Capture the cell that displays the provided text and extract its (x, y) central coordinate. 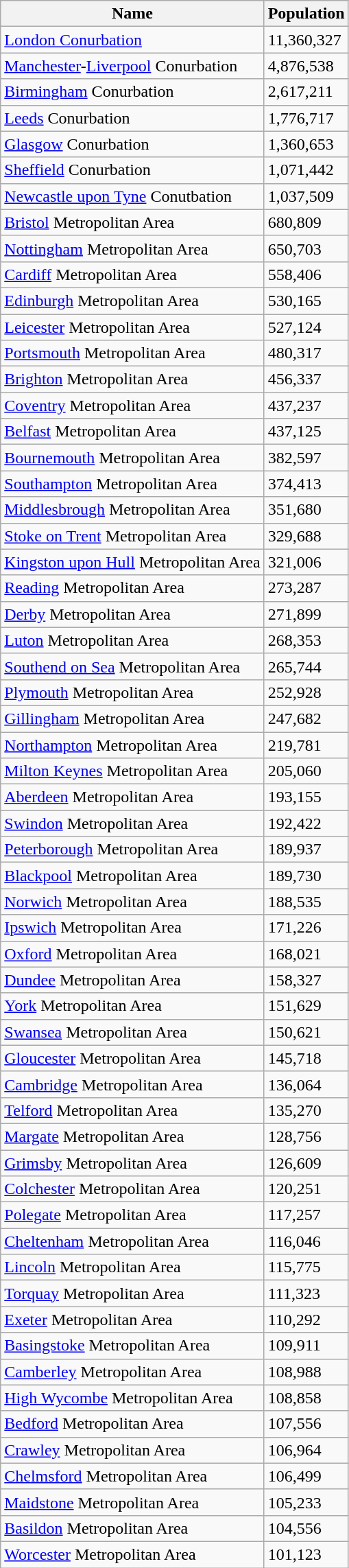
247,682 (306, 718)
Bedford Metropolitan Area (132, 1424)
Cardiff Metropolitan Area (132, 274)
Edinburgh Metropolitan Area (132, 301)
Gloucester Metropolitan Area (132, 1058)
558,406 (306, 274)
Cheltenham Metropolitan Area (132, 1241)
4,876,538 (306, 66)
Blackpool Metropolitan Area (132, 876)
Swindon Metropolitan Area (132, 823)
Reading Metropolitan Area (132, 588)
Polegate Metropolitan Area (132, 1215)
351,680 (306, 510)
1,360,653 (306, 144)
188,535 (306, 902)
158,327 (306, 980)
Northampton Metropolitan Area (132, 745)
Aberdeen Metropolitan Area (132, 797)
Southend on Sea Metropolitan Area (132, 666)
117,257 (306, 1215)
109,911 (306, 1346)
Coventry Metropolitan Area (132, 406)
Margate Metropolitan Area (132, 1136)
Nottingham Metropolitan Area (132, 248)
2,617,211 (306, 92)
Colchester Metropolitan Area (132, 1189)
Population (306, 14)
Worcester Metropolitan Area (132, 1554)
111,323 (306, 1294)
Manchester-Liverpool Conurbation (132, 66)
374,413 (306, 484)
Exeter Metropolitan Area (132, 1320)
Brighton Metropolitan Area (132, 379)
1,776,717 (306, 118)
Plymouth Metropolitan Area (132, 692)
268,353 (306, 640)
Ipswich Metropolitan Area (132, 928)
Camberley Metropolitan Area (132, 1372)
Luton Metropolitan Area (132, 640)
Basildon Metropolitan Area (132, 1528)
Portsmouth Metropolitan Area (132, 353)
189,937 (306, 850)
Maidstone Metropolitan Area (132, 1502)
106,964 (306, 1450)
105,233 (306, 1502)
Glasgow Conurbation (132, 144)
265,744 (306, 666)
145,718 (306, 1058)
189,730 (306, 876)
136,064 (306, 1084)
456,337 (306, 379)
115,775 (306, 1267)
Bournemouth Metropolitan Area (132, 458)
Middlesbrough Metropolitan Area (132, 510)
Leicester Metropolitan Area (132, 327)
Swansea Metropolitan Area (132, 1032)
110,292 (306, 1320)
York Metropolitan Area (132, 1006)
Basingstoke Metropolitan Area (132, 1346)
108,858 (306, 1398)
1,071,442 (306, 170)
Chelmsford Metropolitan Area (132, 1476)
101,123 (306, 1554)
Oxford Metropolitan Area (132, 954)
151,629 (306, 1006)
126,609 (306, 1163)
Stoke on Trent Metropolitan Area (132, 536)
Derby Metropolitan Area (132, 614)
Torquay Metropolitan Area (132, 1294)
Lincoln Metropolitan Area (132, 1267)
Gillingham Metropolitan Area (132, 718)
530,165 (306, 301)
Southampton Metropolitan Area (132, 484)
Cambridge Metropolitan Area (132, 1084)
135,270 (306, 1110)
1,037,509 (306, 196)
Crawley Metropolitan Area (132, 1450)
Dundee Metropolitan Area (132, 980)
High Wycombe Metropolitan Area (132, 1398)
Name (132, 14)
116,046 (306, 1241)
205,060 (306, 771)
329,688 (306, 536)
382,597 (306, 458)
Birmingham Conurbation (132, 92)
252,928 (306, 692)
Belfast Metropolitan Area (132, 432)
Leeds Conurbation (132, 118)
437,125 (306, 432)
Peterborough Metropolitan Area (132, 850)
Newcastle upon Tyne Conutbation (132, 196)
650,703 (306, 248)
Sheffield Conurbation (132, 170)
219,781 (306, 745)
480,317 (306, 353)
Milton Keynes Metropolitan Area (132, 771)
Bristol Metropolitan Area (132, 222)
Kingston upon Hull Metropolitan Area (132, 562)
Grimsby Metropolitan Area (132, 1163)
London Conurbation (132, 40)
192,422 (306, 823)
11,360,327 (306, 40)
128,756 (306, 1136)
193,155 (306, 797)
104,556 (306, 1528)
171,226 (306, 928)
321,006 (306, 562)
273,287 (306, 588)
107,556 (306, 1424)
108,988 (306, 1372)
527,124 (306, 327)
Norwich Metropolitan Area (132, 902)
168,021 (306, 954)
Telford Metropolitan Area (132, 1110)
150,621 (306, 1032)
271,899 (306, 614)
680,809 (306, 222)
120,251 (306, 1189)
106,499 (306, 1476)
437,237 (306, 406)
